Determine the [x, y] coordinate at the center of the cell enclosing the given text.  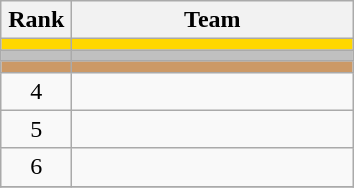
6 [36, 167]
4 [36, 91]
Team [212, 20]
5 [36, 129]
Rank [36, 20]
